Provide the (x, y) coordinate of the cell's center where the given text is located.  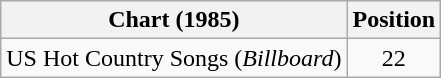
Position (394, 20)
Chart (1985) (174, 20)
US Hot Country Songs (Billboard) (174, 58)
22 (394, 58)
